Output the (X, Y) coordinate of the center of the cell containing the given text.  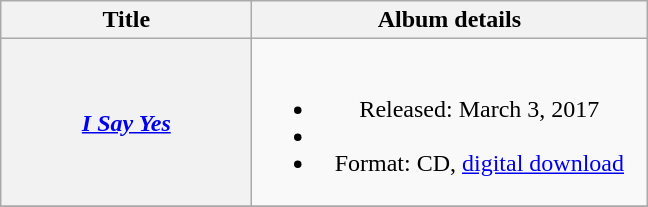
Title (126, 20)
Released: March 3, 2017Format: CD, digital download (450, 122)
Album details (450, 20)
I Say Yes (126, 122)
